Identify which cell holds the provided text, then report its (x, y) central coordinate. 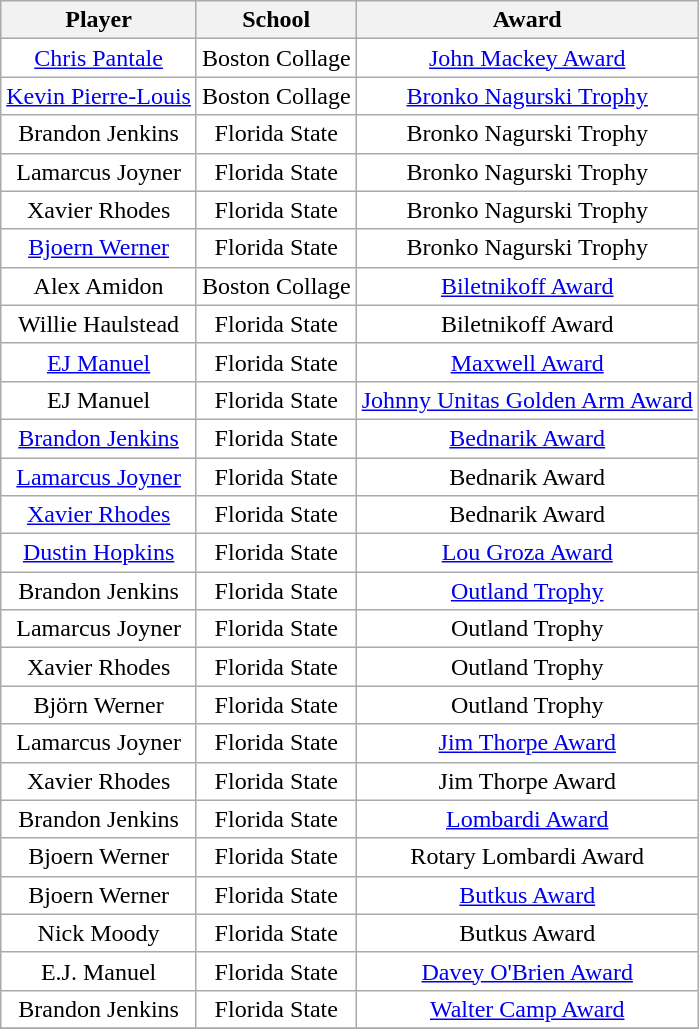
Award (527, 20)
School (276, 20)
Rotary Lombardi Award (527, 857)
Lombardi Award (527, 819)
Chris Pantale (99, 58)
Player (99, 20)
Maxwell Award (527, 362)
Davey O'Brien Award (527, 971)
Willie Haulstead (99, 324)
Walter Camp Award (527, 1009)
E.J. Manuel (99, 971)
John Mackey Award (527, 58)
Dustin Hopkins (99, 553)
Kevin Pierre-Louis (99, 96)
Lou Groza Award (527, 553)
Johnny Unitas Golden Arm Award (527, 400)
Nick Moody (99, 933)
Björn Werner (99, 705)
Alex Amidon (99, 286)
